Scan for the cell matching the given text and deliver its [x, y] coordinate at center. 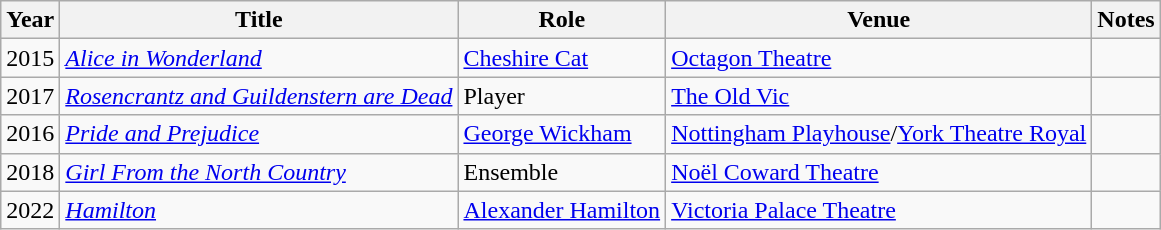
Pride and Prejudice [259, 134]
Alexander Hamilton [562, 210]
Year [30, 20]
Cheshire Cat [562, 58]
Girl From the North Country [259, 172]
Nottingham Playhouse/York Theatre Royal [879, 134]
2016 [30, 134]
Role [562, 20]
George Wickham [562, 134]
Ensemble [562, 172]
Alice in Wonderland [259, 58]
Noël Coward Theatre [879, 172]
Title [259, 20]
Hamilton [259, 210]
2017 [30, 96]
Notes [1126, 20]
2018 [30, 172]
2022 [30, 210]
Victoria Palace Theatre [879, 210]
Octagon Theatre [879, 58]
Venue [879, 20]
Rosencrantz and Guildenstern are Dead [259, 96]
Player [562, 96]
2015 [30, 58]
The Old Vic [879, 96]
